Detect which cell encompasses the target text, then output its [X, Y] center coordinate. 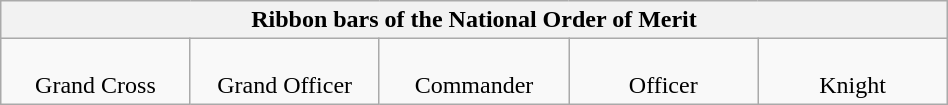
Officer [664, 72]
Grand Cross [96, 72]
Ribbon bars of the National Order of Merit [474, 20]
Knight [852, 72]
Grand Officer [284, 72]
Commander [474, 72]
